Determine the (X, Y) coordinate at the center of the cell enclosing the given text.  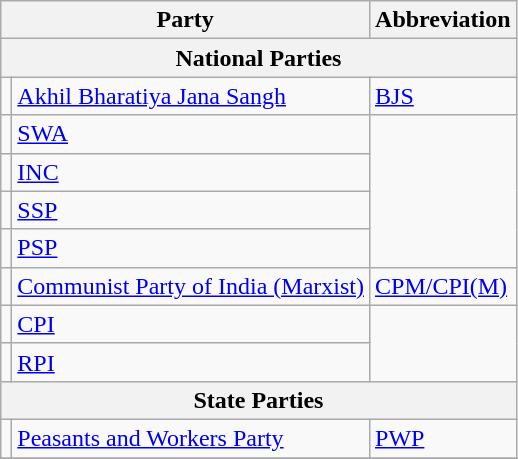
INC (191, 172)
Communist Party of India (Marxist) (191, 286)
State Parties (258, 400)
PWP (444, 438)
RPI (191, 362)
National Parties (258, 58)
Akhil Bharatiya Jana Sangh (191, 96)
CPI (191, 324)
BJS (444, 96)
PSP (191, 248)
SWA (191, 134)
Party (186, 20)
CPM/CPI(M) (444, 286)
Peasants and Workers Party (191, 438)
SSP (191, 210)
Abbreviation (444, 20)
